Return the (x, y) coordinate for the center point of the cell that contains the specified text.  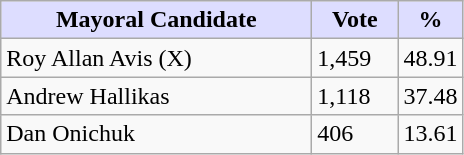
Roy Allan Avis (X) (156, 58)
Dan Onichuk (156, 134)
Mayoral Candidate (156, 20)
1,118 (355, 96)
48.91 (430, 58)
13.61 (430, 134)
% (430, 20)
1,459 (355, 58)
37.48 (430, 96)
Vote (355, 20)
Andrew Hallikas (156, 96)
406 (355, 134)
